Locate the cell with the specified text and output its [x, y] center coordinate. 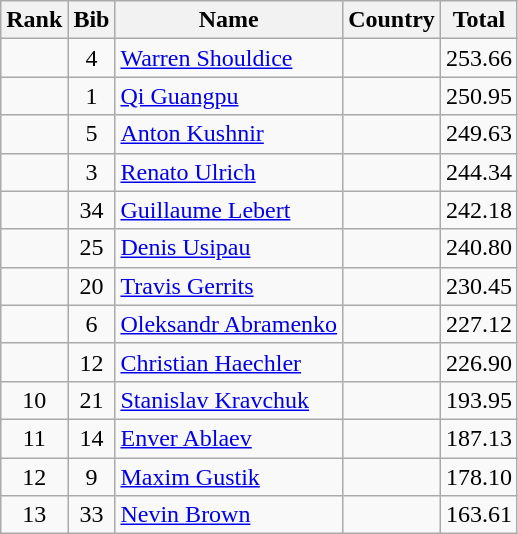
11 [34, 438]
Oleksandr Abramenko [229, 324]
Stanislav Kravchuk [229, 400]
Guillaume Lebert [229, 210]
250.95 [478, 96]
Bib [92, 20]
Enver Ablaev [229, 438]
34 [92, 210]
4 [92, 58]
1 [92, 96]
Renato Ulrich [229, 172]
193.95 [478, 400]
9 [92, 477]
Anton Kushnir [229, 134]
Christian Haechler [229, 362]
Qi Guangpu [229, 96]
187.13 [478, 438]
Travis Gerrits [229, 286]
14 [92, 438]
Name [229, 20]
Warren Shouldice [229, 58]
21 [92, 400]
33 [92, 515]
6 [92, 324]
5 [92, 134]
Rank [34, 20]
178.10 [478, 477]
Country [392, 20]
240.80 [478, 248]
227.12 [478, 324]
10 [34, 400]
244.34 [478, 172]
25 [92, 248]
Maxim Gustik [229, 477]
249.63 [478, 134]
Denis Usipau [229, 248]
230.45 [478, 286]
226.90 [478, 362]
242.18 [478, 210]
3 [92, 172]
Total [478, 20]
253.66 [478, 58]
13 [34, 515]
Nevin Brown [229, 515]
163.61 [478, 515]
20 [92, 286]
